Extract the [X, Y] coordinate from the center of the cell holding the provided text.  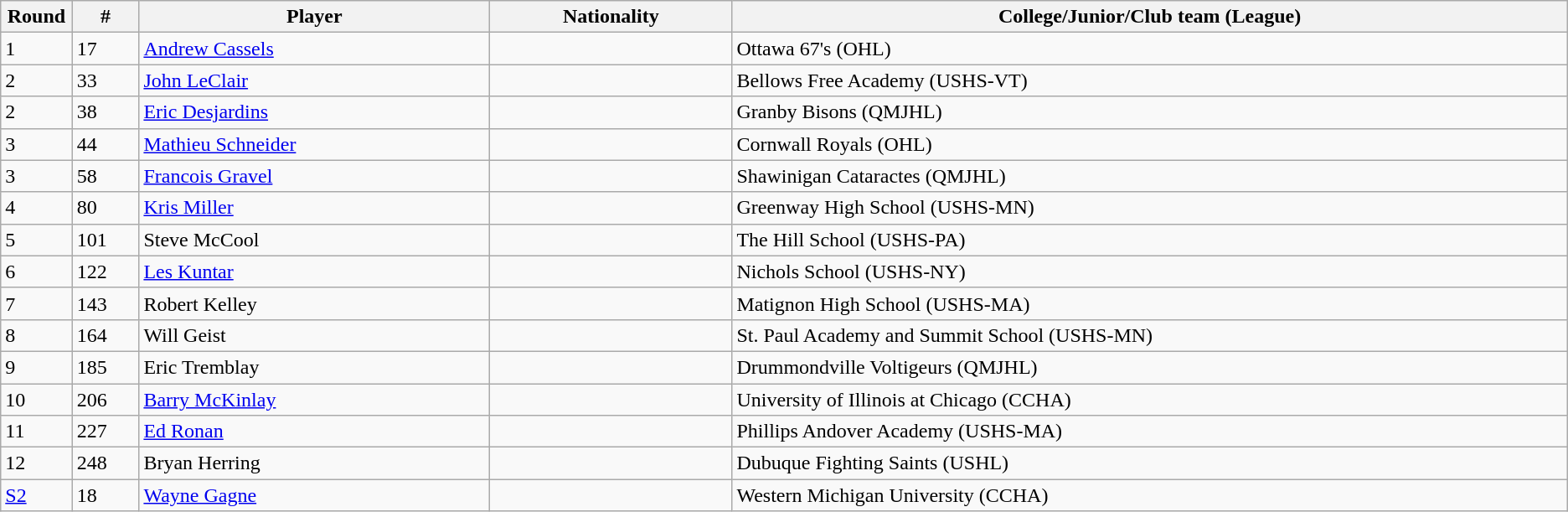
Nichols School (USHS-NY) [1149, 272]
Drummondville Voltigeurs (QMJHL) [1149, 367]
58 [106, 176]
Greenway High School (USHS-MN) [1149, 208]
8 [37, 335]
Dubuque Fighting Saints (USHL) [1149, 463]
Robert Kelley [315, 303]
9 [37, 367]
John LeClair [315, 80]
18 [106, 495]
7 [37, 303]
Ottawa 67's (OHL) [1149, 49]
6 [37, 272]
80 [106, 208]
17 [106, 49]
38 [106, 112]
Andrew Cassels [315, 49]
University of Illinois at Chicago (CCHA) [1149, 400]
Barry McKinlay [315, 400]
1 [37, 49]
Eric Tremblay [315, 367]
Kris Miller [315, 208]
44 [106, 144]
4 [37, 208]
Steve McCool [315, 240]
# [106, 17]
248 [106, 463]
33 [106, 80]
Will Geist [315, 335]
185 [106, 367]
11 [37, 432]
122 [106, 272]
Wayne Gagne [315, 495]
Player [315, 17]
Eric Desjardins [315, 112]
Nationality [611, 17]
227 [106, 432]
5 [37, 240]
Western Michigan University (CCHA) [1149, 495]
Ed Ronan [315, 432]
Francois Gravel [315, 176]
Phillips Andover Academy (USHS-MA) [1149, 432]
St. Paul Academy and Summit School (USHS-MN) [1149, 335]
The Hill School (USHS-PA) [1149, 240]
Matignon High School (USHS-MA) [1149, 303]
Bryan Herring [315, 463]
College/Junior/Club team (League) [1149, 17]
12 [37, 463]
206 [106, 400]
S2 [37, 495]
10 [37, 400]
Mathieu Schneider [315, 144]
Shawinigan Cataractes (QMJHL) [1149, 176]
Bellows Free Academy (USHS-VT) [1149, 80]
Granby Bisons (QMJHL) [1149, 112]
Cornwall Royals (OHL) [1149, 144]
Round [37, 17]
143 [106, 303]
101 [106, 240]
Les Kuntar [315, 272]
164 [106, 335]
